Extract the (X, Y) coordinate from the center of the cell holding the provided text.  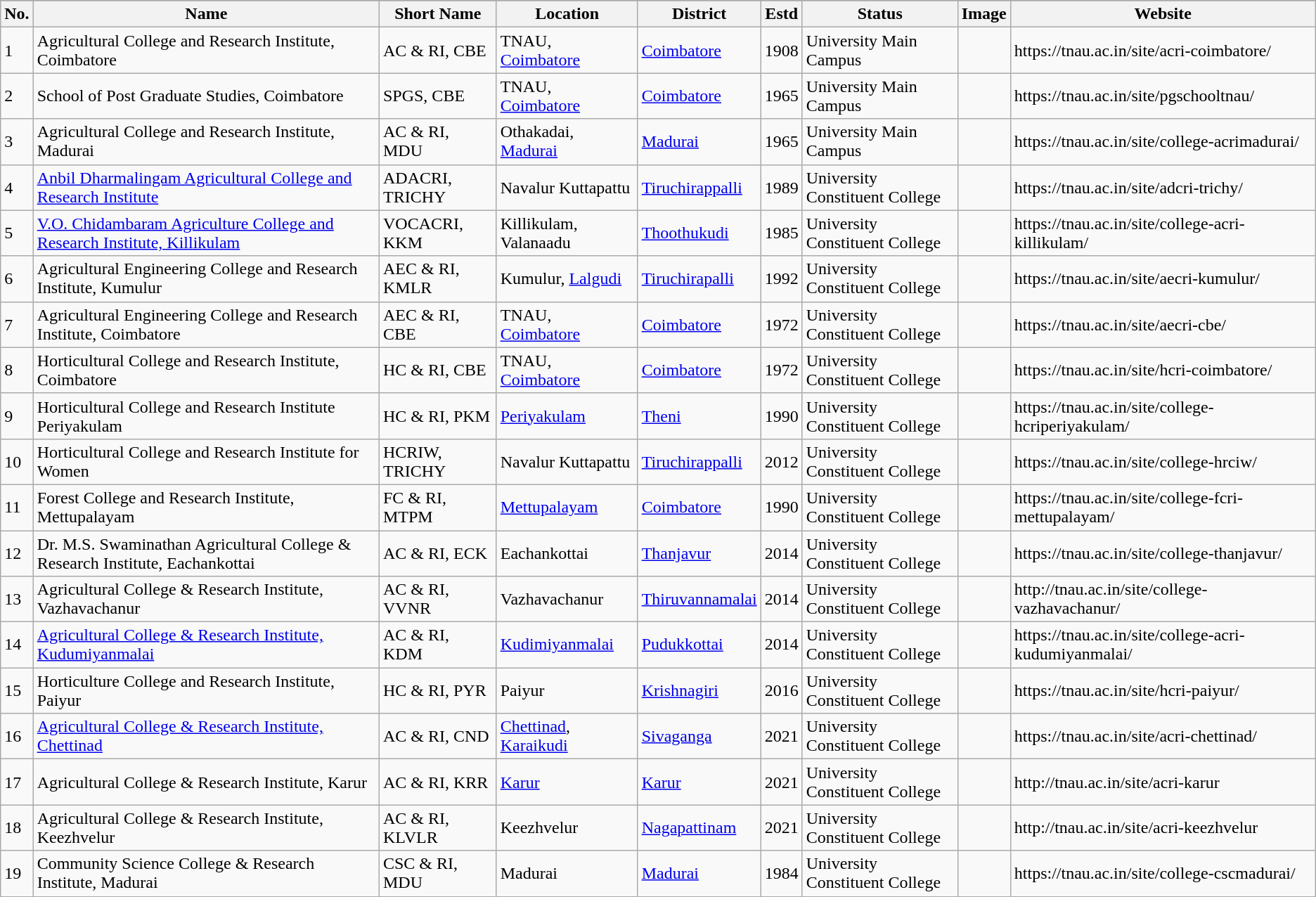
AC & RI, CND (437, 737)
2012 (782, 461)
https://tnau.ac.in/site/college-acri-killikulam/ (1163, 233)
Location (567, 14)
Community Science College & Research Institute, Madurai (206, 873)
Sivaganga (699, 737)
AC & RI, KDM (437, 645)
AC & RI, KLVLR (437, 828)
AC & RI, ECK (437, 553)
13 (17, 599)
SPGS, CBE (437, 96)
https://tnau.ac.in/site/college-hcriperiyakulam/ (1163, 416)
http://tnau.ac.in/site/college-vazhavachanur/ (1163, 599)
4 (17, 187)
Website (1163, 14)
Short Name (437, 14)
8 (17, 370)
Periyakulam (567, 416)
1984 (782, 873)
11 (17, 508)
1 (17, 51)
Anbil Dharmalingam Agricultural College and Research Institute (206, 187)
AEC & RI, KMLR (437, 278)
District (699, 14)
https://tnau.ac.in/site/college-cscmadurai/ (1163, 873)
HC & RI, PYR (437, 690)
7 (17, 325)
https://tnau.ac.in/site/college-acri-kudumiyanmalai/ (1163, 645)
https://tnau.ac.in/site/aecri-cbe/ (1163, 325)
Thanjavur (699, 553)
https://tnau.ac.in/site/college-hrciw/ (1163, 461)
1908 (782, 51)
AC & RI, KRR (437, 782)
9 (17, 416)
Horticultural College and Research Institute Periyakulam (206, 416)
Vazhavachanur (567, 599)
https://tnau.ac.in/site/college-fcri-mettupalayam/ (1163, 508)
Keezhvelur (567, 828)
12 (17, 553)
Horticulture College and Research Institute, Paiyur (206, 690)
6 (17, 278)
AC & RI, CBE (437, 51)
Theni (699, 416)
ADACRI, TRICHY (437, 187)
Thiruvannamalai (699, 599)
Status (880, 14)
Mettupalayam (567, 508)
CSC & RI, MDU (437, 873)
Eachankottai (567, 553)
Forest College and Research Institute, Mettupalayam (206, 508)
Thoothukudi (699, 233)
Tiruchirapalli (699, 278)
AEC & RI, CBE (437, 325)
VOCACRI, KKM (437, 233)
HC & RI, PKM (437, 416)
2016 (782, 690)
Pudukkottai (699, 645)
https://tnau.ac.in/site/college-acrimadurai/ (1163, 142)
Estd (782, 14)
Dr. M.S. Swaminathan Agricultural College & Research Institute, Eachankottai (206, 553)
Agricultural College and Research Institute, Madurai (206, 142)
https://tnau.ac.in/site/pgschooltnau/ (1163, 96)
Kumulur, Lalgudi (567, 278)
https://tnau.ac.in/site/acri-coimbatore/ (1163, 51)
Agricultural Engineering College and Research Institute, Kumulur (206, 278)
17 (17, 782)
HCRIW, TRICHY (437, 461)
Horticultural College and Research Institute, Coimbatore (206, 370)
https://tnau.ac.in/site/adcri-trichy/ (1163, 187)
Krishnagiri (699, 690)
https://tnau.ac.in/site/hcri-coimbatore/ (1163, 370)
https://tnau.ac.in/site/hcri-paiyur/ (1163, 690)
HC & RI, CBE (437, 370)
16 (17, 737)
1985 (782, 233)
15 (17, 690)
19 (17, 873)
School of Post Graduate Studies, Coimbatore (206, 96)
FC & RI, MTPM (437, 508)
Agricultural College & Research Institute, Kudumiyanmalai (206, 645)
3 (17, 142)
Othakadai, Madurai (567, 142)
Agricultural College & Research Institute, Karur (206, 782)
5 (17, 233)
Chettinad, Karaikudi (567, 737)
Agricultural College & Research Institute, Vazhavachanur (206, 599)
AC & RI, VVNR (437, 599)
18 (17, 828)
Agricultural Engineering College and Research Institute, Coimbatore (206, 325)
https://tnau.ac.in/site/acri-chettinad/ (1163, 737)
Paiyur (567, 690)
Image (984, 14)
1989 (782, 187)
10 (17, 461)
http://tnau.ac.in/site/acri-karur (1163, 782)
14 (17, 645)
1992 (782, 278)
Name (206, 14)
Kudimiyanmalai (567, 645)
Agricultural College & Research Institute, Keezhvelur (206, 828)
V.O. Chidambaram Agriculture College and Research Institute, Killikulam (206, 233)
Nagapattinam (699, 828)
No. (17, 14)
https://tnau.ac.in/site/college-thanjavur/ (1163, 553)
Agricultural College and Research Institute, Coimbatore (206, 51)
Agricultural College & Research Institute, Chettinad (206, 737)
Horticultural College and Research Institute for Women (206, 461)
2 (17, 96)
https://tnau.ac.in/site/aecri-kumulur/ (1163, 278)
AC & RI, MDU (437, 142)
http://tnau.ac.in/site/acri-keezhvelur (1163, 828)
Killikulam, Valanaadu (567, 233)
